Detect which cell encompasses the target text, then output its (x, y) center coordinate. 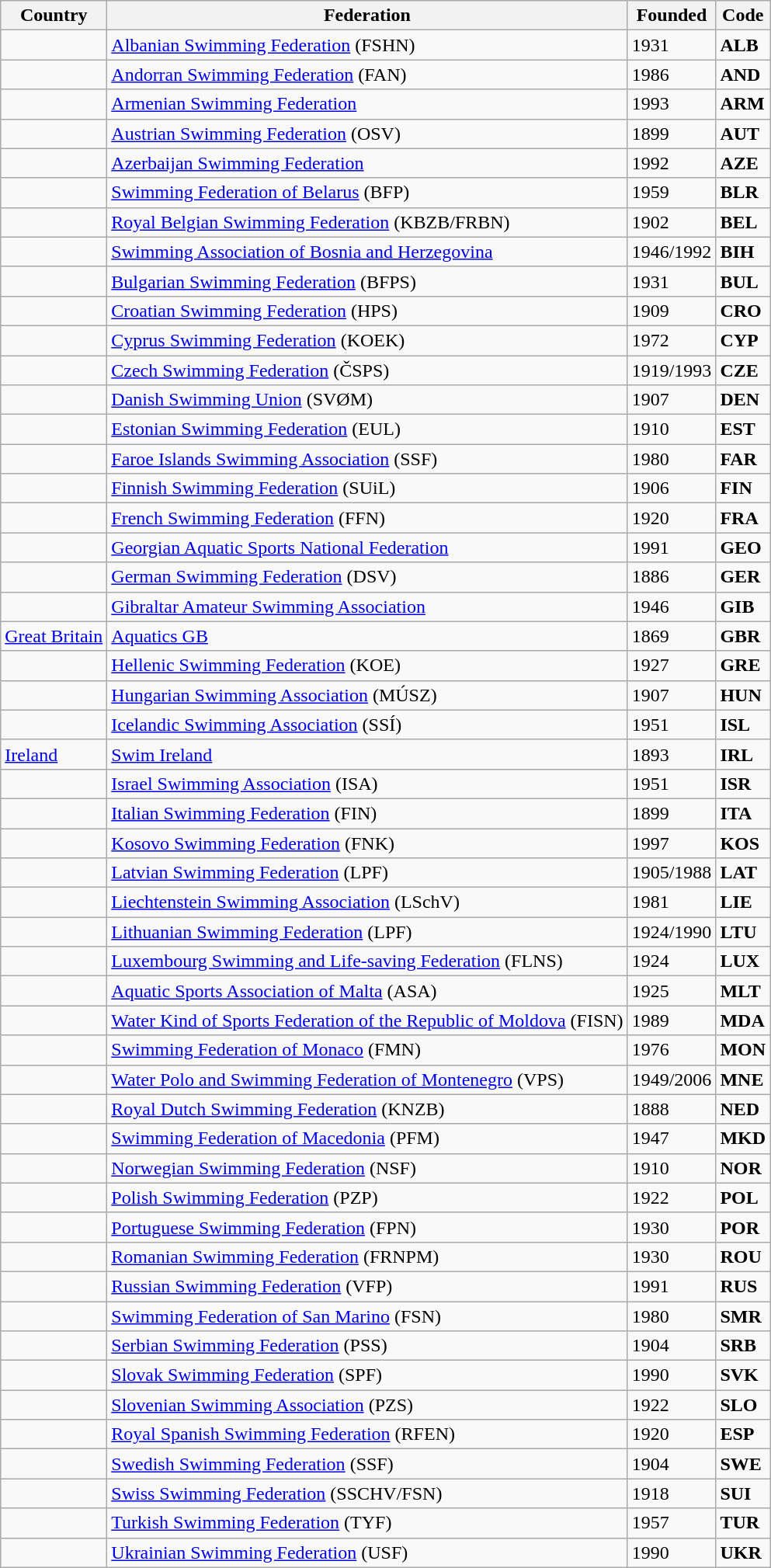
1869 (672, 636)
Armenian Swimming Federation (367, 104)
Hungarian Swimming Association (MÚSZ) (367, 695)
Andorran Swimming Federation (FAN) (367, 75)
1946 (672, 607)
Aquatics GB (367, 636)
KOS (743, 843)
BIH (743, 252)
Serbian Swimming Federation (PSS) (367, 1346)
EST (743, 429)
CRO (743, 311)
Czech Swimming Federation (ČSPS) (367, 370)
LTU (743, 932)
HUN (743, 695)
Georgian Aquatic Sports National Federation (367, 548)
Croatian Swimming Federation (HPS) (367, 311)
SWE (743, 1464)
Norwegian Swimming Federation (NSF) (367, 1168)
1946/1992 (672, 252)
ITA (743, 813)
POL (743, 1198)
Swimming Association of Bosnia and Herzegovina (367, 252)
1957 (672, 1523)
SMR (743, 1316)
1986 (672, 75)
1919/1993 (672, 370)
German Swimming Federation (DSV) (367, 577)
1925 (672, 991)
1993 (672, 104)
Slovak Swimming Federation (SPF) (367, 1375)
Latvian Swimming Federation (LPF) (367, 873)
SUI (743, 1493)
ISR (743, 784)
Luxembourg Swimming and Life-saving Federation (FLNS) (367, 961)
1972 (672, 340)
French Swimming Federation (FFN) (367, 518)
FRA (743, 518)
1888 (672, 1109)
MKD (743, 1139)
Royal Belgian Swimming Federation (KBZB/FRBN) (367, 222)
LUX (743, 961)
AND (743, 75)
Aquatic Sports Association of Malta (ASA) (367, 991)
Romanian Swimming Federation (FRNPM) (367, 1257)
Bulgarian Swimming Federation (BFPS) (367, 281)
Founded (672, 16)
Ireland (54, 754)
NED (743, 1109)
ARM (743, 104)
ISL (743, 725)
1893 (672, 754)
Kosovo Swimming Federation (FNK) (367, 843)
1947 (672, 1139)
Israel Swimming Association (ISA) (367, 784)
LIE (743, 902)
Ukrainian Swimming Federation (USF) (367, 1552)
MON (743, 1050)
Finnish Swimming Federation (SUiL) (367, 488)
1992 (672, 163)
UKR (743, 1552)
SVK (743, 1375)
ALB (743, 45)
1905/1988 (672, 873)
NOR (743, 1168)
GEO (743, 548)
Water Kind of Sports Federation of the Republic of Moldova (FISN) (367, 1020)
Faroe Islands Swimming Association (SSF) (367, 459)
BLR (743, 193)
BEL (743, 222)
RUS (743, 1286)
Swiss Swimming Federation (SSCHV/FSN) (367, 1493)
IRL (743, 754)
Lithuanian Swimming Federation (LPF) (367, 932)
GRE (743, 666)
Water Polo and Swimming Federation of Montenegro (VPS) (367, 1080)
ESP (743, 1434)
AUT (743, 134)
GBR (743, 636)
Swimming Federation of Monaco (FMN) (367, 1050)
SLO (743, 1405)
BUL (743, 281)
Swim Ireland (367, 754)
1906 (672, 488)
1918 (672, 1493)
1989 (672, 1020)
Swimming Federation of Macedonia (PFM) (367, 1139)
Azerbaijan Swimming Federation (367, 163)
MDA (743, 1020)
Slovenian Swimming Association (PZS) (367, 1405)
1959 (672, 193)
POR (743, 1227)
MLT (743, 991)
Gibraltar Amateur Swimming Association (367, 607)
FAR (743, 459)
Royal Dutch Swimming Federation (KNZB) (367, 1109)
CZE (743, 370)
Russian Swimming Federation (VFP) (367, 1286)
LAT (743, 873)
Code (743, 16)
Hellenic Swimming Federation (KOE) (367, 666)
Icelandic Swimming Association (SSÍ) (367, 725)
Cyprus Swimming Federation (KOEK) (367, 340)
Portuguese Swimming Federation (FPN) (367, 1227)
Country (54, 16)
CYP (743, 340)
Austrian Swimming Federation (OSV) (367, 134)
Estonian Swimming Federation (EUL) (367, 429)
Swimming Federation of Belarus (BFP) (367, 193)
Italian Swimming Federation (FIN) (367, 813)
1927 (672, 666)
MNE (743, 1080)
Swedish Swimming Federation (SSF) (367, 1464)
1981 (672, 902)
1924 (672, 961)
ROU (743, 1257)
Swimming Federation of San Marino (FSN) (367, 1316)
1909 (672, 311)
1886 (672, 577)
TUR (743, 1523)
1976 (672, 1050)
Turkish Swimming Federation (TYF) (367, 1523)
1902 (672, 222)
AZE (743, 163)
FIN (743, 488)
Federation (367, 16)
DEN (743, 400)
1997 (672, 843)
Liechtenstein Swimming Association (LSchV) (367, 902)
1924/1990 (672, 932)
Polish Swimming Federation (PZP) (367, 1198)
Albanian Swimming Federation (FSHN) (367, 45)
Great Britain (54, 636)
1949/2006 (672, 1080)
SRB (743, 1346)
Royal Spanish Swimming Federation (RFEN) (367, 1434)
GIB (743, 607)
GER (743, 577)
Danish Swimming Union (SVØM) (367, 400)
